Return (x, y) of the center of cell containing provided text 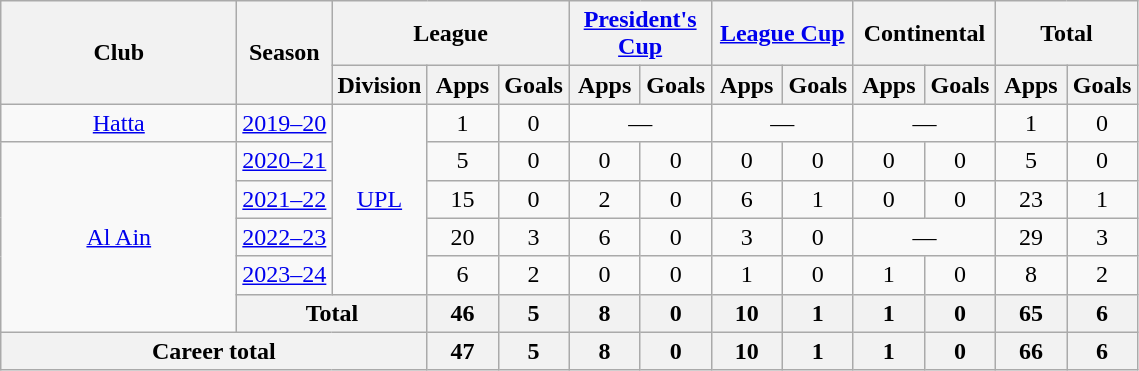
2022–23 (284, 237)
League (450, 34)
46 (462, 313)
65 (1030, 313)
2023–24 (284, 275)
President's Cup (640, 34)
66 (1030, 351)
Hatta (119, 123)
Al Ain (119, 237)
Season (284, 52)
Career total (214, 351)
47 (462, 351)
UPL (380, 199)
Continental (924, 34)
23 (1030, 199)
15 (462, 199)
Division (380, 85)
29 (1030, 237)
2019–20 (284, 123)
20 (462, 237)
2021–22 (284, 199)
League Cup (782, 34)
Club (119, 52)
2020–21 (284, 161)
